Return (x, y) of the center of cell containing provided text 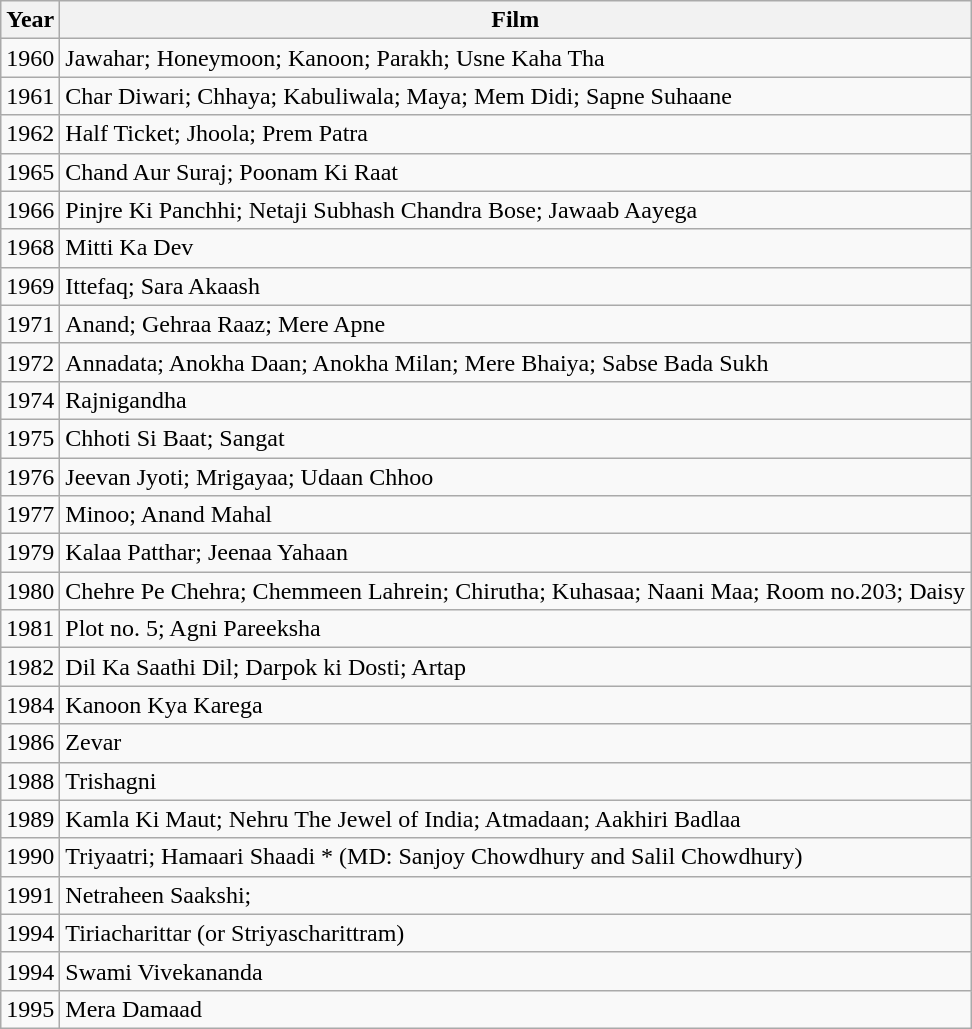
Kanoon Kya Karega (516, 705)
Netraheen Saakshi; (516, 895)
1991 (30, 895)
Char Diwari; Chhaya; Kabuliwala; Maya; Mem Didi; Sapne Suhaane (516, 96)
Annadata; Anokha Daan; Anokha Milan; Mere Bhaiya; Sabse Bada Sukh (516, 362)
Swami Vivekananda (516, 971)
Mera Damaad (516, 1009)
Anand; Gehraa Raaz; Mere Apne (516, 324)
1962 (30, 134)
Chand Aur Suraj; Poonam Ki Raat (516, 172)
Half Ticket; Jhoola; Prem Patra (516, 134)
1960 (30, 58)
1976 (30, 477)
1982 (30, 667)
Chhoti Si Baat; Sangat (516, 438)
1977 (30, 515)
1971 (30, 324)
1986 (30, 743)
Dil Ka Saathi Dil; Darpok ki Dosti; Artap (516, 667)
1988 (30, 781)
Jeevan Jyoti; Mrigayaa; Udaan Chhoo (516, 477)
Minoo; Anand Mahal (516, 515)
Triyaatri; Hamaari Shaadi * (MD: Sanjoy Chowdhury and Salil Chowdhury) (516, 857)
1969 (30, 286)
1968 (30, 248)
1979 (30, 553)
Trishagni (516, 781)
1965 (30, 172)
1975 (30, 438)
Film (516, 20)
Rajnigandha (516, 400)
1995 (30, 1009)
1980 (30, 591)
Chehre Pe Chehra; Chemmeen Lahrein; Chirutha; Kuhasaa; Naani Maa; Room no.203; Daisy (516, 591)
1984 (30, 705)
Jawahar; Honeymoon; Kanoon; Parakh; Usne Kaha Tha (516, 58)
1981 (30, 629)
Year (30, 20)
Plot no. 5; Agni Pareeksha (516, 629)
Tiriacharittar (or Striyascharittram) (516, 933)
1990 (30, 857)
Kamla Ki Maut; Nehru The Jewel of India; Atmadaan; Aakhiri Badlaa (516, 819)
1989 (30, 819)
1974 (30, 400)
Kalaa Patthar; Jeenaa Yahaan (516, 553)
1966 (30, 210)
Zevar (516, 743)
Mitti Ka Dev (516, 248)
1972 (30, 362)
Ittefaq; Sara Akaash (516, 286)
Pinjre Ki Panchhi; Netaji Subhash Chandra Bose; Jawaab Aayega (516, 210)
1961 (30, 96)
